Output the [X, Y] coordinate of the center of the cell containing the given text.  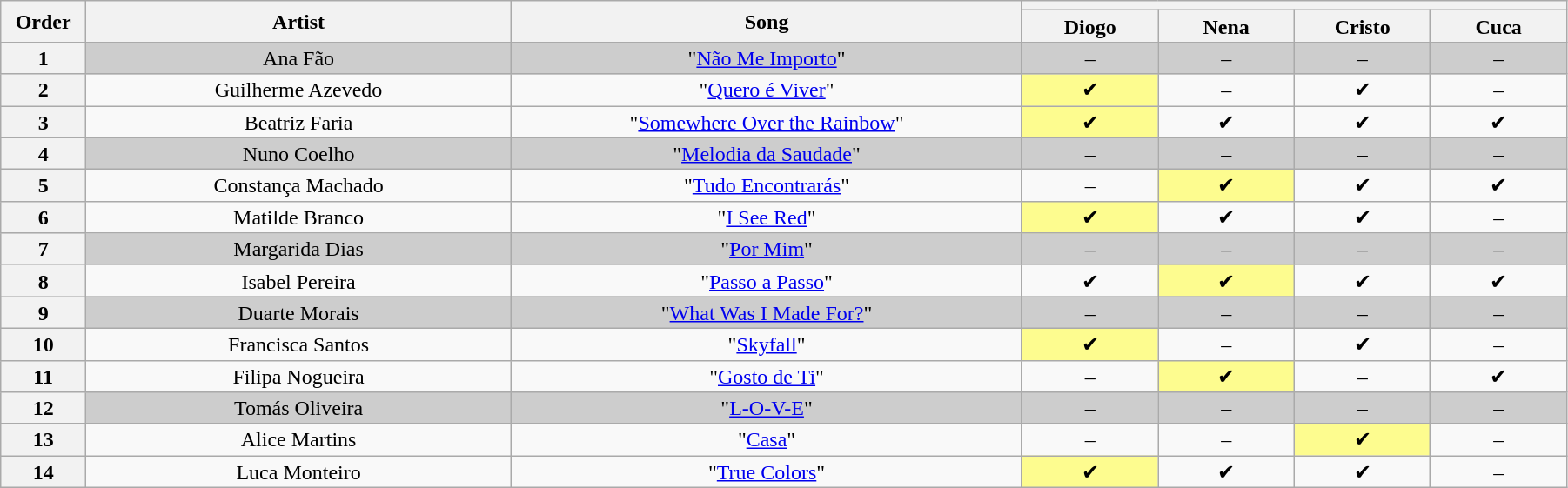
Cristo [1362, 26]
Tomás Oliveira [299, 409]
14 [44, 471]
Francisca Santos [299, 344]
3 [44, 122]
"Casa" [767, 440]
Matilde Branco [299, 217]
"L-O-V-E" [767, 409]
Ana Fão [299, 57]
11 [44, 376]
1 [44, 57]
Alice Martins [299, 440]
8 [44, 280]
Filipa Nogueira [299, 376]
5 [44, 186]
"Passo a Passo" [767, 280]
9 [44, 313]
Constança Machado [299, 186]
7 [44, 249]
Isabel Pereira [299, 280]
6 [44, 217]
"What Was I Made For?" [767, 313]
Song [767, 22]
13 [44, 440]
Beatriz Faria [299, 122]
"Gosto de Ti" [767, 376]
"Melodia da Saudade" [767, 153]
"I See Red" [767, 217]
"Quero é Viver" [767, 90]
"Por Mim" [767, 249]
"True Colors" [767, 471]
"Tudo Encontrarás" [767, 186]
Luca Monteiro [299, 471]
Nena [1226, 26]
Artist [299, 22]
Duarte Morais [299, 313]
Margarida Dias [299, 249]
Diogo [1089, 26]
Cuca [1498, 26]
Order [44, 22]
Guilherme Azevedo [299, 90]
Nuno Coelho [299, 153]
2 [44, 90]
"Somewhere Over the Rainbow" [767, 122]
12 [44, 409]
4 [44, 153]
"Não Me Importo" [767, 57]
"Skyfall" [767, 344]
10 [44, 344]
